Provide the (x, y) coordinate of the cell's center where the given text is located.  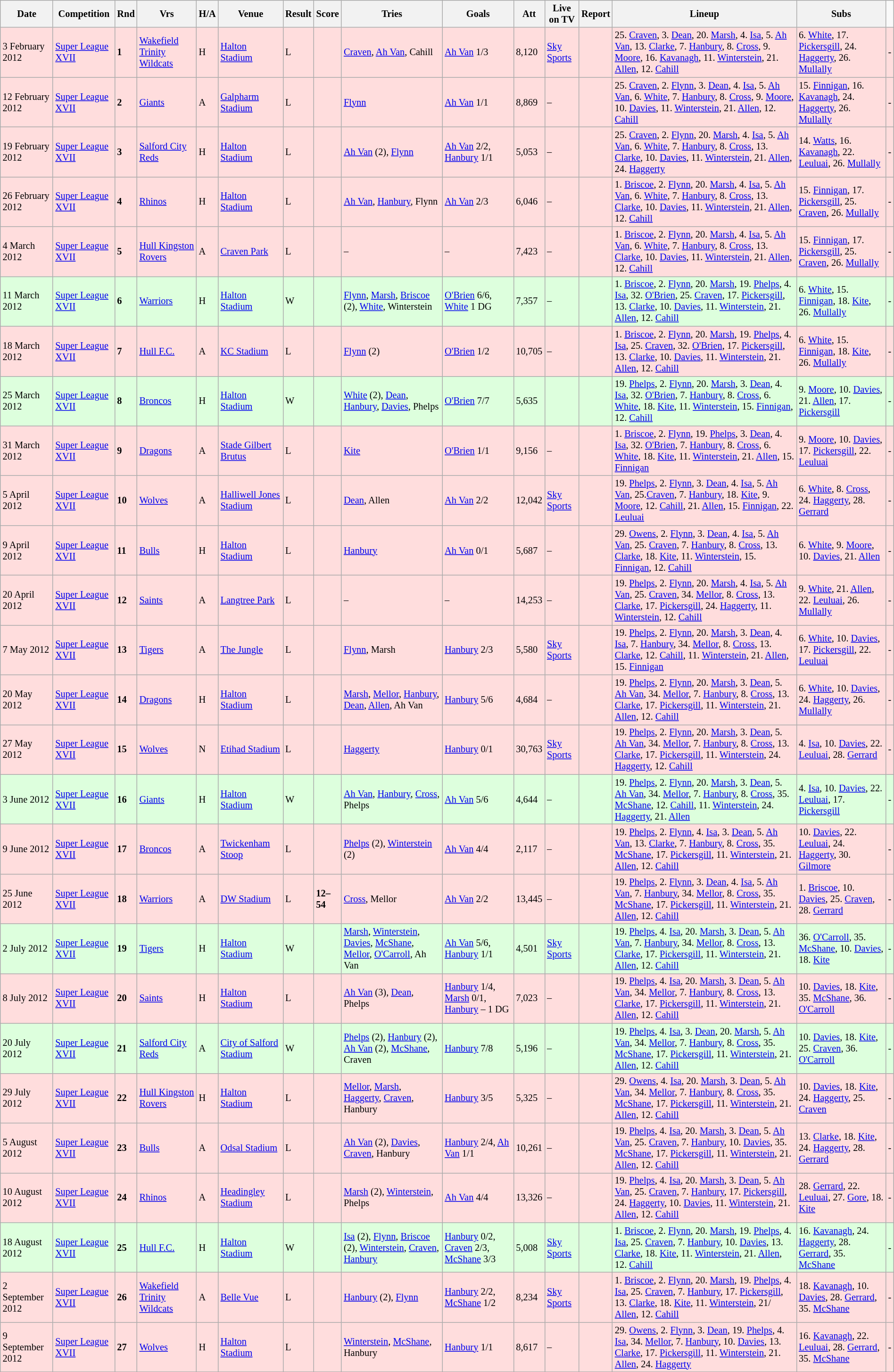
Venue (251, 14)
19 February 2012 (27, 152)
Halliwell Jones Stadium (251, 501)
25 June 2012 (27, 899)
KC Stadium (251, 351)
9,156 (529, 451)
Winterstein, McShane, Hanbury (392, 1347)
5,008 (529, 1248)
30,763 (529, 749)
Ah Van 5/6, Hanbury 1/1 (478, 949)
36. O'Carroll, 35. McShane, 10. Davies, 18. Kite (841, 949)
Hanbury 7/8 (478, 1048)
3 June 2012 (27, 799)
9 June 2012 (27, 849)
3 February 2012 (27, 52)
8,869 (529, 102)
15 (125, 749)
25. Craven, 2. Flynn, 3. Dean, 4. Isa, 5. Ah Van, 6. White, 7. Hanbury, 8. Cross, 9. Moore, 10. Davies, 11. Winterstein, 21. Allen, 12. Cahill (704, 102)
Ah Van (2), Flynn (392, 152)
20 (125, 998)
10. Davies, 22. Leuluai, 24. Haggerty, 30. Gilmore (841, 849)
Langtree Park (251, 600)
10. Davies, 18. Kite, 25. Craven, 36. O'Carroll (841, 1048)
Galpharm Stadium (251, 102)
10 August 2012 (27, 1198)
19. Phelps, 2. Flynn, 20. Marsh, 3. Dean, 4. Isa, 7. Hanbury, 34. Mellor, 8. Cross, 13. Clarke, 12. Cahill, 11. Winterstein, 21. Allen, 15. Finnigan (704, 650)
Odsal Stadium (251, 1148)
Ah Van 1/1 (478, 102)
DW Stadium (251, 899)
5 April 2012 (27, 501)
13,326 (529, 1198)
O'Brien 1/1 (478, 451)
31 March 2012 (27, 451)
Ah Van, Hanbury, Cross, Phelps (392, 799)
6,046 (529, 202)
Marsh, Winterstein, Davies, McShane, Mellor, O'Carroll, Ah Van (392, 949)
7,023 (529, 998)
29 July 2012 (27, 1098)
Haggerty (392, 749)
18 August 2012 (27, 1248)
5 (125, 252)
19 (125, 949)
21 (125, 1048)
7,357 (529, 301)
2 (125, 102)
Live on TV (562, 14)
16. Kavanagh, 22. Leuluai, 28. Gerrard, 35. McShane (841, 1347)
Hanbury 0/1 (478, 749)
Twickenham Stoop (251, 849)
2 September 2012 (27, 1297)
Ah Van, Hanbury, Flynn (392, 202)
H/A (207, 14)
8,120 (529, 52)
Marsh, Mellor, Hanbury, Dean, Allen, Ah Van (392, 700)
16 (125, 799)
Hanbury 1/4, Marsh 0/1, Hanbury – 1 DG (478, 998)
Belle Vue (251, 1297)
Hanbury (2), Flynn (392, 1297)
9 April 2012 (27, 550)
Hanbury 5/6 (478, 700)
Rnd (125, 14)
O'Brien 7/7 (478, 401)
Isa (2), Flynn, Briscoe (2), Winterstein, Craven, Hanbury (392, 1248)
9. White, 21. Allen, 22. Leuluai, 26. Mullally (841, 600)
Headingley Stadium (251, 1198)
20 July 2012 (27, 1048)
8 (125, 401)
Ah Van 0/1 (478, 550)
18 March 2012 (27, 351)
Tries (392, 14)
5,053 (529, 152)
6. White, 10. Davies, 24. Haggerty, 26. Mullally (841, 700)
Ah Van (2), Davies, Craven, Hanbury (392, 1148)
Vrs (167, 14)
25 March 2012 (27, 401)
Goals (478, 14)
Hanbury (392, 550)
3 (125, 152)
Subs (841, 14)
Date (27, 14)
16. Kavanagh, 24. Haggerty, 28. Gerrard, 35. McShane (841, 1248)
25 (125, 1248)
8,617 (529, 1347)
4 March 2012 (27, 252)
18 (125, 899)
10. Davies, 18. Kite, 35. McShane, 36. O'Carroll (841, 998)
O'Brien 1/2 (478, 351)
5,580 (529, 650)
20 May 2012 (27, 700)
Cross, Mellor (392, 899)
7 May 2012 (27, 650)
N (207, 749)
13 (125, 650)
4,684 (529, 700)
11 (125, 550)
25. Craven, 3. Dean, 20. Marsh, 4. Isa, 5. Ah Van, 13. Clarke, 7. Hanbury, 8. Cross, 9. Moore, 16. Kavanagh, 11. Winterstein, 21. Allen, 12. Cahill (704, 52)
4. Isa, 10. Davies, 22. Leuluai, 28. Gerrard (841, 749)
18. Kavanagh, 10. Davies, 28. Gerrard, 35. McShane (841, 1297)
O'Brien 6/6, White 1 DG (478, 301)
2 July 2012 (27, 949)
9. Moore, 10. Davies, 17. Pickersgill, 22. Leuluai (841, 451)
1 (125, 52)
Craven Park (251, 252)
Result (298, 14)
29. Owens, 2. Flynn, 3. Dean, 4. Isa, 5. Ah Van, 25. Craven, 7. Hanbury, 8. Cross, 13. Clarke, 18. Kite, 11. Winterstein, 15. Finnigan, 12. Cahill (704, 550)
12,042 (529, 501)
9. Moore, 10. Davies, 21. Allen, 17. Pickersgill (841, 401)
11 March 2012 (27, 301)
6. White, 9. Moore, 10. Davies, 21. Allen (841, 550)
9 (125, 451)
26 February 2012 (27, 202)
Etihad Stadium (251, 749)
14 (125, 700)
7,423 (529, 252)
5 August 2012 (27, 1148)
4 (125, 202)
Marsh (2), Winterstein, Phelps (392, 1198)
Hanbury 3/5 (478, 1098)
Report (596, 14)
Dean, Allen (392, 501)
Mellor, Marsh, Haggerty, Craven, Hanbury (392, 1098)
8 July 2012 (27, 998)
4,501 (529, 949)
Hanbury 0/2, Craven 2/3, McShane 3/3 (478, 1248)
12 (125, 600)
19. Phelps, 2. Flynn, 3. Dean, 4. Isa, 5. Ah Van, 25.Craven, 7. Hanbury, 18. Kite, 9. Moore, 12. Cahill, 21. Allen, 15. Finnigan, 22. Leuluai (704, 501)
13. Clarke, 18. Kite, 24. Haggerty, 28. Gerrard (841, 1148)
6. White, 10. Davies, 17. Pickersgill, 22. Leuluai (841, 650)
5,196 (529, 1048)
White (2), Dean, Hanbury, Davies, Phelps (392, 401)
22 (125, 1098)
5,635 (529, 401)
The Jungle (251, 650)
6. White, 8. Cross, 24. Haggerty, 28. Gerrard (841, 501)
Ah Van 2/3 (478, 202)
Hanbury 2/4, Ah Van 1/1 (478, 1148)
Ah Van (3), Dean, Phelps (392, 998)
13,445 (529, 899)
Kite (392, 451)
Phelps (2), Winterstein (2) (392, 849)
10,261 (529, 1148)
Flynn, Marsh (392, 650)
17 (125, 849)
27 (125, 1347)
5,687 (529, 550)
6. White, 17. Pickersgill, 24. Haggerty, 26. Mullally (841, 52)
Hanbury 1/1 (478, 1347)
2,117 (529, 849)
10,705 (529, 351)
Flynn (392, 102)
9 September 2012 (27, 1347)
1. Briscoe, 2. Flynn, 20. Marsh, 19. Phelps, 4. Isa, 25. Craven, 7. Hanbury, 10. Davies, 13. Clarke, 18. Kite, 11. Winterstein, 21. Allen, 12. Cahill (704, 1248)
6 (125, 301)
Score (327, 14)
26 (125, 1297)
15. Finnigan, 16. Kavanagh, 24. Haggerty, 26. Mullally (841, 102)
4,644 (529, 799)
Phelps (2), Hanbury (2), Ah Van (2), McShane, Craven (392, 1048)
8,234 (529, 1297)
23 (125, 1148)
1. Briscoe, 2. Flynn, 19. Phelps, 3. Dean, 4. Isa, 32. O'Brien, 7. Hanbury, 8. Cross, 6. White, 18. Kite, 11. Winterstein, 21. Allen, 15. Finnigan (704, 451)
Lineup (704, 14)
27 May 2012 (27, 749)
Ah Van 1/3 (478, 52)
Craven, Ah Van, Cahill (392, 52)
5,325 (529, 1098)
Flynn, Marsh, Briscoe (2), White, Winterstein (392, 301)
20 April 2012 (27, 600)
City of Salford Stadium (251, 1048)
14,253 (529, 600)
12–54 (327, 899)
Ah Van 2/2, Hanbury 1/1 (478, 152)
4. Isa, 10. Davies, 22. Leuluai, 17. Pickersgill (841, 799)
1. Briscoe, 10. Davies, 25. Craven, 28. Gerrard (841, 899)
19. Phelps, 2. Flynn, 20. Marsh, 3. Dean, 4. Isa, 32. O'Brien, 7. Hanbury, 8. Cross, 6. White, 18. Kite, 11. Winterstein, 15. Finnigan, 12. Cahill (704, 401)
Hanbury 2/3 (478, 650)
7 (125, 351)
24 (125, 1198)
28. Gerrard, 22. Leuluai, 27. Gore, 18. Kite (841, 1198)
14. Watts, 16. Kavanagh, 22. Leuluai, 26. Mullally (841, 152)
25. Craven, 2. Flynn, 20. Marsh, 4. Isa, 5. Ah Van, 6. White, 7. Hanbury, 8. Cross, 13. Clarke, 10. Davies, 11. Winterstein, 21. Allen, 24. Haggerty (704, 152)
Flynn (2) (392, 351)
10 (125, 501)
Att (529, 14)
Stade Gilbert Brutus (251, 451)
Hanbury 2/2, McShane 1/2 (478, 1297)
Competition (84, 14)
10. Davies, 18. Kite, 24. Haggerty, 25. Craven (841, 1098)
12 February 2012 (27, 102)
Ah Van 5/6 (478, 799)
